Identify which cell holds the provided text, then report its (X, Y) central coordinate. 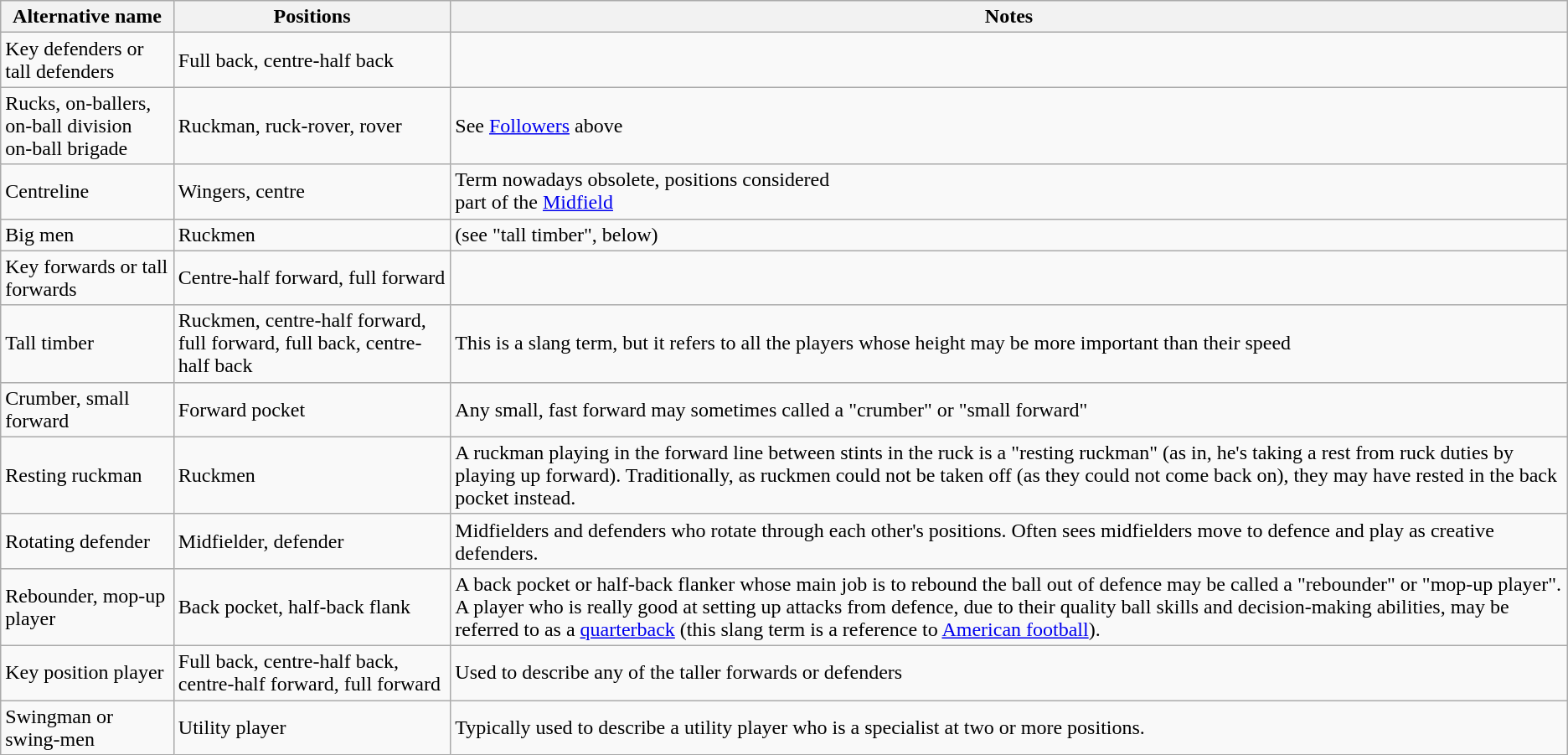
Swingman or swing-men (87, 727)
Ruckman, ruck-rover, rover (312, 126)
Ruckmen, centre-half forward, full forward, full back, centre-half back (312, 344)
Typically used to describe a utility player who is a specialist at two or more positions. (1008, 727)
Positions (312, 17)
Centreline (87, 191)
Key defenders or tall defenders (87, 60)
Big men (87, 235)
Centre-half forward, full forward (312, 278)
Midfielder, defender (312, 541)
Used to describe any of the taller forwards or defenders (1008, 672)
Tall timber (87, 344)
Full back, centre-half back (312, 60)
Alternative name (87, 17)
Back pocket, half-back flank (312, 607)
Wingers, centre (312, 191)
Key forwards or tall forwards (87, 278)
Crumber, small forward (87, 409)
(see "tall timber", below) (1008, 235)
Any small, fast forward may sometimes called a "crumber" or "small forward" (1008, 409)
Utility player (312, 727)
Midfielders and defenders who rotate through each other's positions. Often sees midfielders move to defence and play as creative defenders. (1008, 541)
Rucks, on-ballers, on-ball divisionon-ball brigade (87, 126)
This is a slang term, but it refers to all the players whose height may be more important than their speed (1008, 344)
Full back, centre-half back, centre-half forward, full forward (312, 672)
Term nowadays obsolete, positions considered part of the Midfield (1008, 191)
Forward pocket (312, 409)
Resting ruckman (87, 475)
See Followers above (1008, 126)
Key position player (87, 672)
Notes (1008, 17)
Rebounder, mop-up player (87, 607)
Rotating defender (87, 541)
